Output the [X, Y] coordinate of the center of the cell containing the given text.  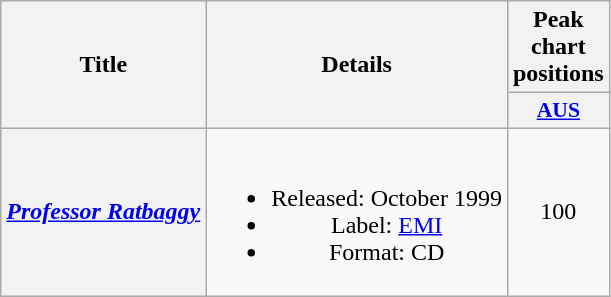
Peak chart positions [558, 47]
100 [558, 212]
Released: October 1999Label: EMIFormat: CD [357, 212]
Title [104, 65]
Professor Ratbaggy [104, 212]
AUS [558, 111]
Details [357, 65]
